Identify which cell holds the provided text, then report its [X, Y] central coordinate. 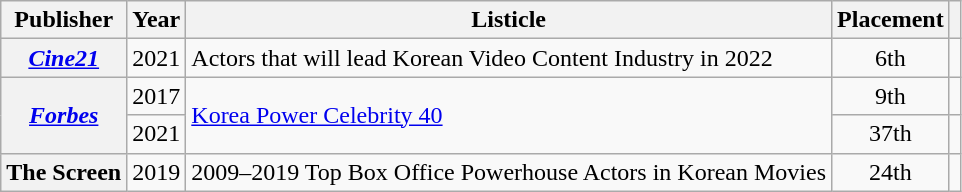
Publisher [64, 20]
The Screen [64, 172]
2017 [156, 96]
Forbes [64, 115]
Actors that will lead Korean Video Content Industry in 2022 [509, 58]
37th [891, 134]
Cine21 [64, 58]
6th [891, 58]
Placement [891, 20]
9th [891, 96]
Listicle [509, 20]
2019 [156, 172]
2009–2019 Top Box Office Powerhouse Actors in Korean Movies [509, 172]
Year [156, 20]
24th [891, 172]
Korea Power Celebrity 40 [509, 115]
